Identify which cell holds the provided text, then report its [X, Y] central coordinate. 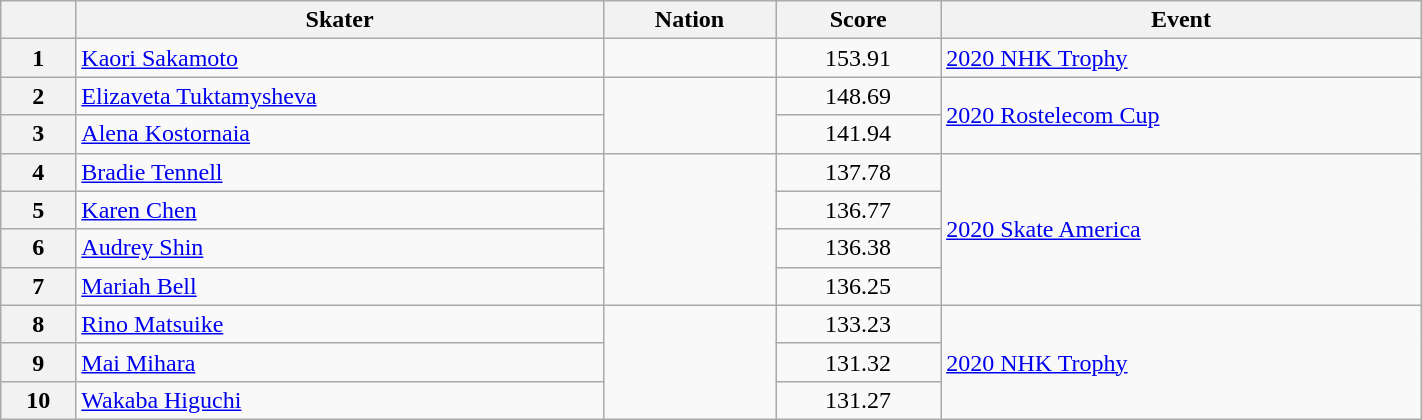
6 [38, 248]
Rino Matsuike [340, 324]
Skater [340, 20]
8 [38, 324]
136.25 [858, 286]
131.32 [858, 362]
Mai Mihara [340, 362]
1 [38, 58]
Mariah Bell [340, 286]
Nation [689, 20]
10 [38, 400]
2 [38, 96]
9 [38, 362]
2020 Rostelecom Cup [1182, 115]
Kaori Sakamoto [340, 58]
2020 Skate America [1182, 229]
Wakaba Higuchi [340, 400]
Karen Chen [340, 210]
Alena Kostornaia [340, 134]
Bradie Tennell [340, 172]
131.27 [858, 400]
148.69 [858, 96]
136.38 [858, 248]
Event [1182, 20]
153.91 [858, 58]
141.94 [858, 134]
136.77 [858, 210]
133.23 [858, 324]
Score [858, 20]
7 [38, 286]
Elizaveta Tuktamysheva [340, 96]
5 [38, 210]
3 [38, 134]
137.78 [858, 172]
Audrey Shin [340, 248]
4 [38, 172]
